Scan for the cell matching the given text and deliver its (X, Y) coordinate at center. 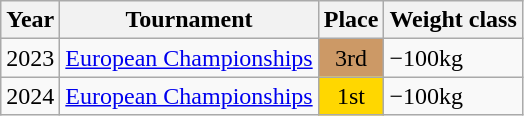
2023 (30, 58)
Year (30, 20)
1st (351, 96)
2024 (30, 96)
Weight class (453, 20)
3rd (351, 58)
Tournament (189, 20)
Place (351, 20)
